Search for the cell housing the specified text and yield its (x, y) center coordinate. 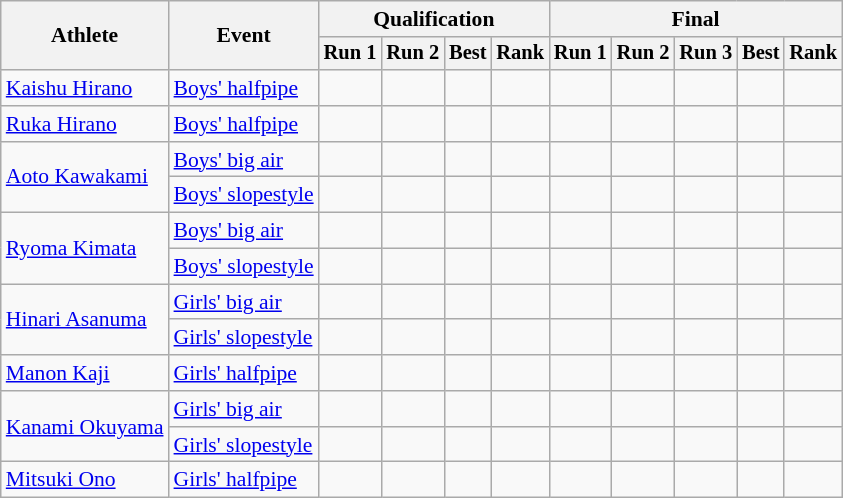
Final (696, 19)
Qualification (434, 19)
Aoto Kawakami (85, 178)
Mitsuki Ono (85, 480)
Run 3 (706, 54)
Ruka Hirano (85, 124)
Ryoma Kimata (85, 248)
Manon Kaji (85, 373)
Kaishu Hirano (85, 88)
Athlete (85, 36)
Hinari Asanuma (85, 320)
Event (244, 36)
Kanami Okuyama (85, 426)
